Output the [x, y] coordinate of the center of the cell containing the given text.  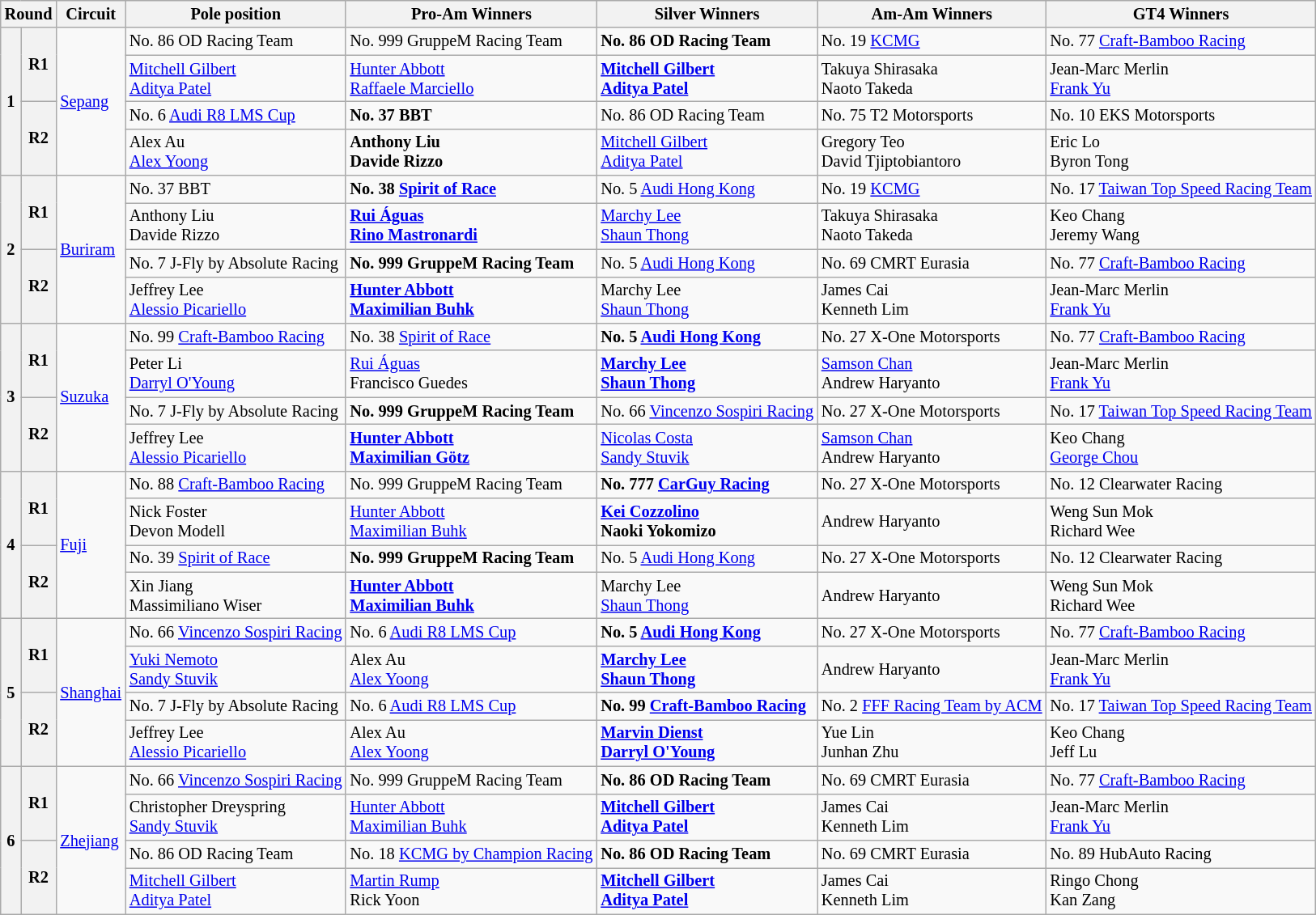
Yue Lin Junhan Zhu [932, 743]
6 [11, 840]
Peter Li Darryl O'Young [236, 374]
Round [29, 14]
Fuji [91, 545]
No. 18 KCMG by Champion Racing [471, 854]
Rui Águas Rino Mastronardi [471, 226]
Suzuka [91, 396]
Silver Winners [707, 14]
Nick Foster Devon Modell [236, 522]
Circuit [91, 14]
Martin Rump Rick Yoon [471, 891]
Pole position [236, 14]
1 [11, 102]
4 [11, 545]
No. 777 CarGuy Racing [707, 485]
Christopher Dreyspring Sandy Stuvik [236, 817]
Gregory Teo David Tjiptobiantoro [932, 152]
GT4 Winners [1182, 14]
Hunter Abbott Raffaele Marciello [471, 78]
No. 89 HubAuto Racing [1182, 854]
Sepang [91, 102]
Kei Cozzolino Naoki Yokomizo [707, 522]
Xin Jiang Massimiliano Wiser [236, 595]
2 [11, 249]
Am-Am Winners [932, 14]
Zhejiang [91, 840]
Yuki Nemoto Sandy Stuvik [236, 669]
Keo Chang George Chou [1182, 447]
No. 39 Spirit of Race [236, 558]
3 [11, 396]
Nicolas Costa Sandy Stuvik [707, 447]
Buriram [91, 249]
Hunter Abbott Maximilian Götz [471, 447]
5 [11, 693]
Keo Chang Jeremy Wang [1182, 226]
No. 75 T2 Motorsports [932, 115]
Rui Águas Francisco Guedes [471, 374]
Eric Lo Byron Tong [1182, 152]
Keo Chang Jeff Lu [1182, 743]
No. 2 FFF Racing Team by ACM [932, 706]
Marvin Dienst Darryl O'Young [707, 743]
Shanghai [91, 693]
Pro-Am Winners [471, 14]
No. 88 Craft-Bamboo Racing [236, 485]
No. 10 EKS Motorsports [1182, 115]
Ringo Chong Kan Zang [1182, 891]
